Return (x, y) of the center of cell containing provided text 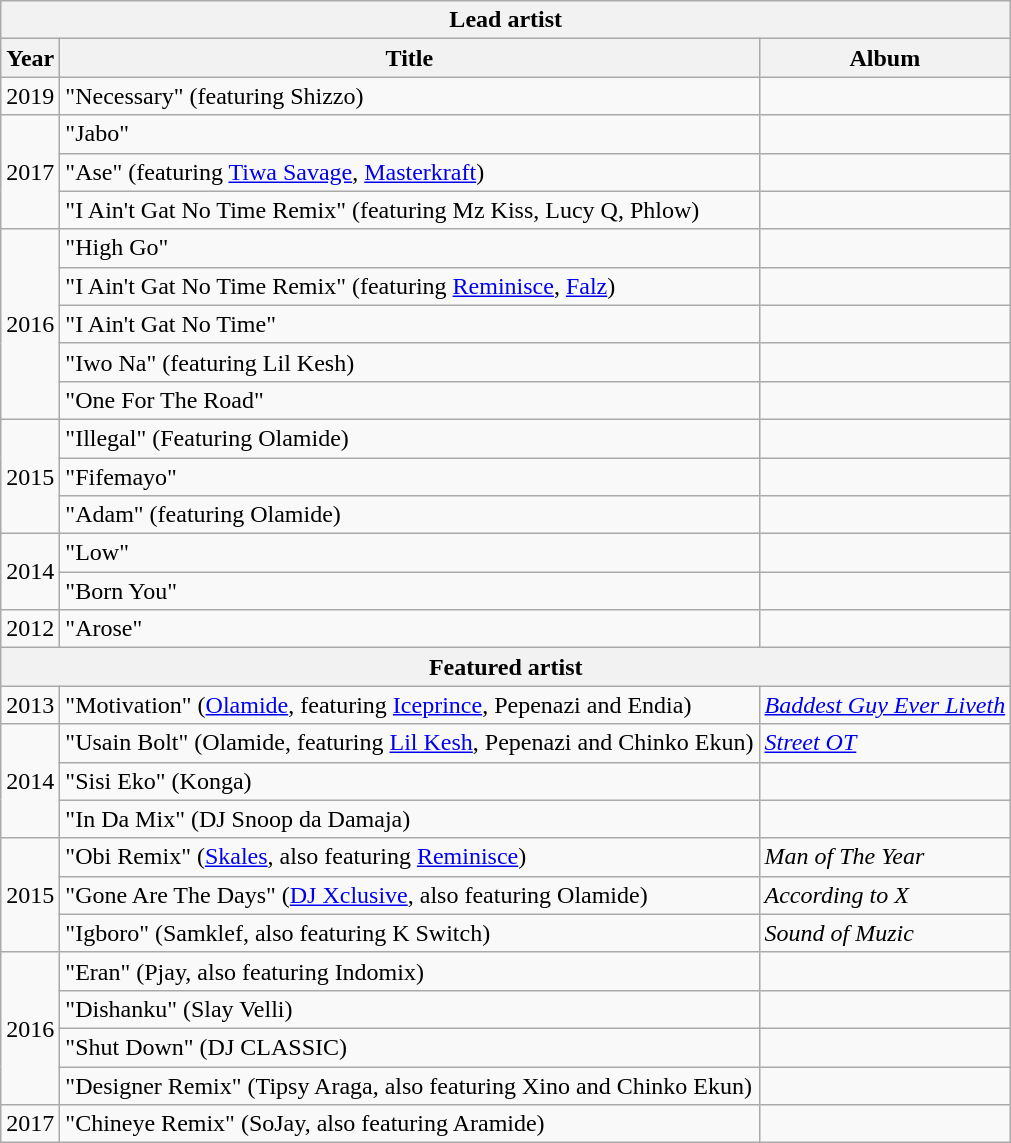
"Sisi Eko" (Konga) (410, 781)
"In Da Mix" (DJ Snoop da Damaja) (410, 819)
"Gone Are The Days" (DJ Xclusive, also featuring Olamide) (410, 895)
"Fifemayo" (410, 477)
2019 (30, 96)
"I Ain't Gat No Time Remix" (featuring Reminisce, Falz) (410, 286)
Lead artist (506, 20)
Featured artist (506, 667)
"Shut Down" (DJ CLASSIC) (410, 1047)
Sound of Muzic (885, 933)
2013 (30, 705)
Man of The Year (885, 857)
"Igboro" (Samklef, also featuring K Switch) (410, 933)
Street OT (885, 743)
"Jabo" (410, 134)
"Low" (410, 553)
"Arose" (410, 629)
"One For The Road" (410, 400)
"Usain Bolt" (Olamide, featuring Lil Kesh, Pepenazi and Chinko Ekun) (410, 743)
"Ase" (featuring Tiwa Savage, Masterkraft) (410, 172)
Baddest Guy Ever Liveth (885, 705)
According to X (885, 895)
"Eran" (Pjay, also featuring Indomix) (410, 971)
"Chineye Remix" (SoJay, also featuring Aramide) (410, 1124)
2012 (30, 629)
"Designer Remix" (Tipsy Araga, also featuring Xino and Chinko Ekun) (410, 1085)
"Iwo Na" (featuring Lil Kesh) (410, 362)
"Dishanku" (Slay Velli) (410, 1009)
"I Ain't Gat No Time Remix" (featuring Mz Kiss, Lucy Q, Phlow) (410, 210)
Year (30, 58)
"Motivation" (Olamide, featuring Iceprince, Pepenazi and Endia) (410, 705)
"I Ain't Gat No Time" (410, 324)
"High Go" (410, 248)
Album (885, 58)
"Adam" (featuring Olamide) (410, 515)
"Born You" (410, 591)
"Necessary" (featuring Shizzo) (410, 96)
"Obi Remix" (Skales, also featuring Reminisce) (410, 857)
Title (410, 58)
"Illegal" (Featuring Olamide) (410, 438)
